Return the (x, y) coordinate for the center point of the cell that contains the specified text.  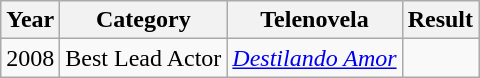
Category (144, 20)
2008 (30, 58)
Year (30, 20)
Result (440, 20)
Telenovela (314, 20)
Best Lead Actor (144, 58)
Destilando Amor (314, 58)
